Detect which cell encompasses the target text, then output its (X, Y) center coordinate. 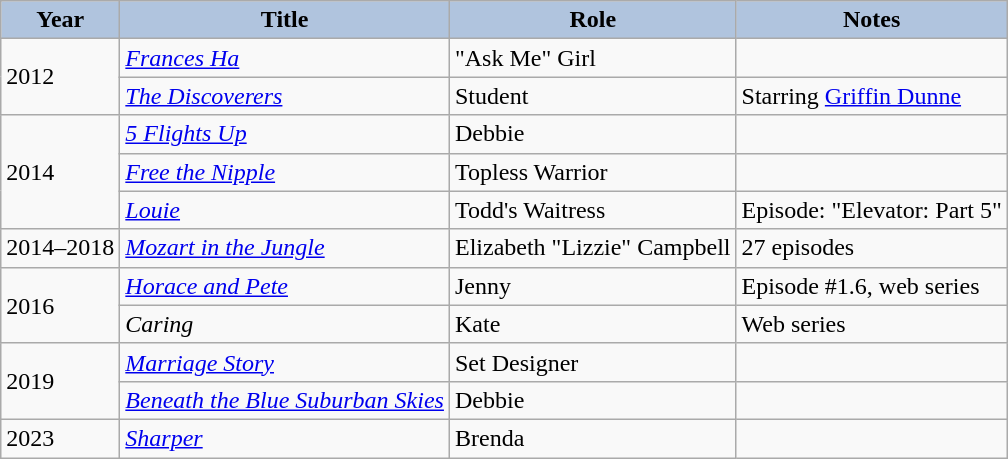
27 episodes (872, 248)
Kate (592, 324)
2014–2018 (60, 248)
Free the Nipple (285, 172)
2016 (60, 305)
Caring (285, 324)
2012 (60, 77)
Brenda (592, 438)
Marriage Story (285, 362)
Topless Warrior (592, 172)
The Discoverers (285, 96)
Episode #1.6, web series (872, 286)
Louie (285, 210)
2014 (60, 172)
Year (60, 20)
Horace and Pete (285, 286)
Elizabeth "Lizzie" Campbell (592, 248)
Episode: "Elevator: Part 5" (872, 210)
Web series (872, 324)
Sharper (285, 438)
Role (592, 20)
Notes (872, 20)
Set Designer (592, 362)
Starring Griffin Dunne (872, 96)
2019 (60, 381)
Frances Ha (285, 58)
2023 (60, 438)
Beneath the Blue Suburban Skies (285, 400)
Mozart in the Jungle (285, 248)
"Ask Me" Girl (592, 58)
Todd's Waitress (592, 210)
Title (285, 20)
Jenny (592, 286)
5 Flights Up (285, 134)
Student (592, 96)
